Find where the given text appears and provide that cell's center as (X, Y) coordinate. 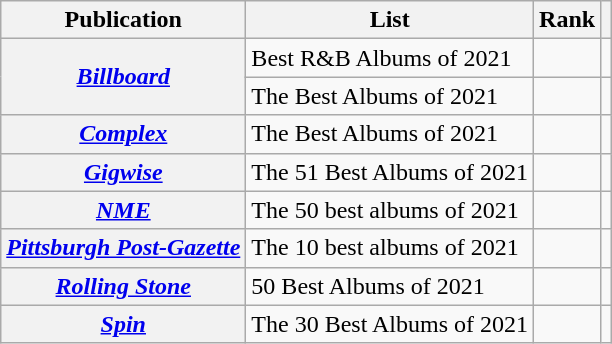
Pittsburgh Post-Gazette (124, 248)
Best R&B Albums of 2021 (390, 58)
NME (124, 210)
List (390, 20)
50 Best Albums of 2021 (390, 286)
Publication (124, 20)
Rank (568, 20)
The 30 Best Albums of 2021 (390, 324)
Rolling Stone (124, 286)
The 50 best albums of 2021 (390, 210)
Spin (124, 324)
Billboard (124, 77)
Complex (124, 134)
The 10 best albums of 2021 (390, 248)
The 51 Best Albums of 2021 (390, 172)
Gigwise (124, 172)
